Return the (X, Y) coordinate for the center point of the cell that contains the specified text.  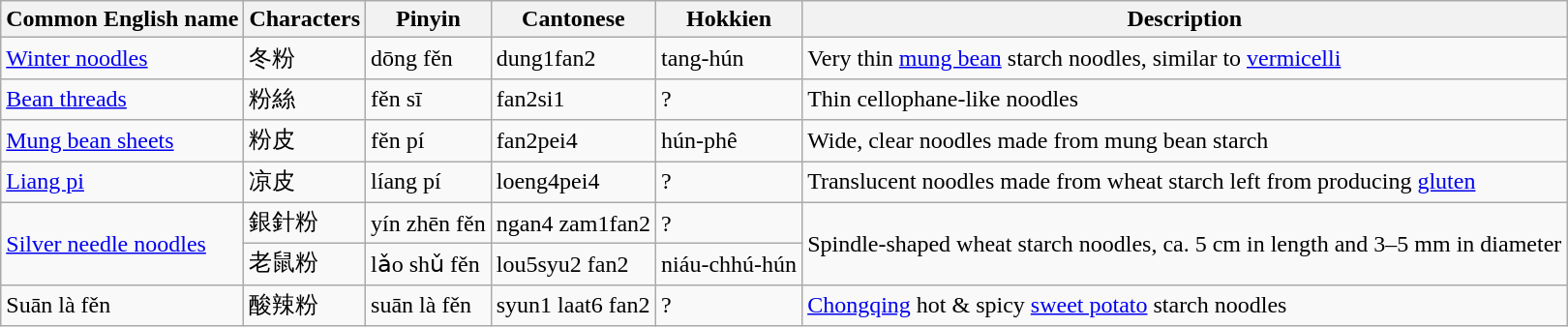
Spindle-shaped wheat starch noodles, ca. 5 cm in length and 3–5 mm in diameter (1185, 244)
老鼠粉 (305, 265)
fan2pei4 (573, 141)
粉皮 (305, 141)
Liang pi (122, 182)
ngan4 zam1fan2 (573, 223)
Hokkien (730, 19)
niáu-chhú-hún (730, 265)
酸辣粉 (305, 306)
Chongqing hot & spicy sweet potato starch noodles (1185, 306)
Winter noodles (122, 58)
dung1fan2 (573, 58)
fěn sī (429, 99)
tang-hún (730, 58)
Translucent noodles made from wheat starch left from producing gluten (1185, 182)
suān là fěn (429, 306)
Very thin mung bean starch noodles, similar to vermicelli (1185, 58)
fěn pí (429, 141)
Thin cellophane-like noodles (1185, 99)
Mung bean sheets (122, 141)
syun1 laat6 fan2 (573, 306)
yín zhēn fěn (429, 223)
lǎo shǔ fěn (429, 265)
Bean threads (122, 99)
凉皮 (305, 182)
Description (1185, 19)
Pinyin (429, 19)
líang pí (429, 182)
銀針粉 (305, 223)
hún-phê (730, 141)
Wide, clear noodles made from mung bean starch (1185, 141)
Cantonese (573, 19)
冬粉 (305, 58)
Suān là fěn (122, 306)
Common English name (122, 19)
loeng4pei4 (573, 182)
粉絲 (305, 99)
Characters (305, 19)
dōng fěn (429, 58)
lou5syu2 fan2 (573, 265)
Silver needle noodles (122, 244)
fan2si1 (573, 99)
